Scan for the cell matching the given text and deliver its [X, Y] coordinate at center. 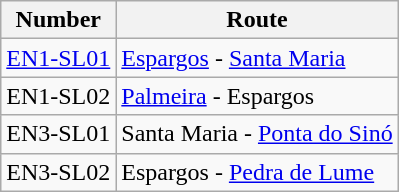
EN3-SL02 [58, 172]
Espargos - Pedra de Lume [257, 172]
Palmeira - Espargos [257, 96]
Espargos - Santa Maria [257, 58]
Route [257, 20]
Number [58, 20]
EN1-SL01 [58, 58]
Santa Maria - Ponta do Sinó [257, 134]
EN3-SL01 [58, 134]
EN1-SL02 [58, 96]
